Locate the cell with the specified text and output its (X, Y) center coordinate. 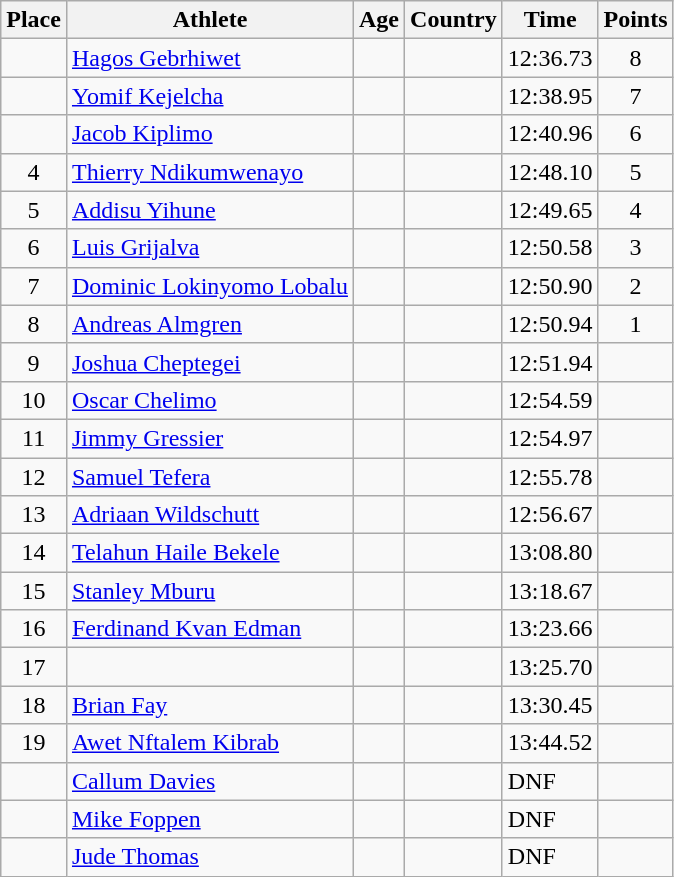
3 (636, 248)
13:23.66 (550, 629)
Country (454, 20)
9 (34, 362)
Hagos Gebrhiwet (210, 58)
Thierry Ndikumwenayo (210, 172)
14 (34, 553)
12:54.97 (550, 438)
2 (636, 286)
Stanley Mburu (210, 591)
10 (34, 400)
Age (378, 20)
Luis Grijalva (210, 248)
13:18.67 (550, 591)
Oscar Chelimo (210, 400)
Addisu Yihune (210, 210)
Jude Thomas (210, 857)
Callum Davies (210, 781)
Dominic Lokinyomo Lobalu (210, 286)
12:48.10 (550, 172)
12 (34, 477)
Jimmy Gressier (210, 438)
Telahun Haile Bekele (210, 553)
Ferdinand Kvan Edman (210, 629)
19 (34, 743)
11 (34, 438)
12:50.58 (550, 248)
1 (636, 324)
17 (34, 667)
13 (34, 515)
12:38.95 (550, 96)
12:36.73 (550, 58)
13:30.45 (550, 705)
Mike Foppen (210, 819)
12:50.90 (550, 286)
Points (636, 20)
12:56.67 (550, 515)
Adriaan Wildschutt (210, 515)
12:40.96 (550, 134)
Athlete (210, 20)
12:54.59 (550, 400)
Brian Fay (210, 705)
13:25.70 (550, 667)
13:08.80 (550, 553)
Time (550, 20)
12:49.65 (550, 210)
Yomif Kejelcha (210, 96)
Awet Nftalem Kibrab (210, 743)
13:44.52 (550, 743)
12:50.94 (550, 324)
15 (34, 591)
Place (34, 20)
18 (34, 705)
16 (34, 629)
12:55.78 (550, 477)
Joshua Cheptegei (210, 362)
12:51.94 (550, 362)
Samuel Tefera (210, 477)
Andreas Almgren (210, 324)
Jacob Kiplimo (210, 134)
